Locate the cell with the specified text and output its (x, y) center coordinate. 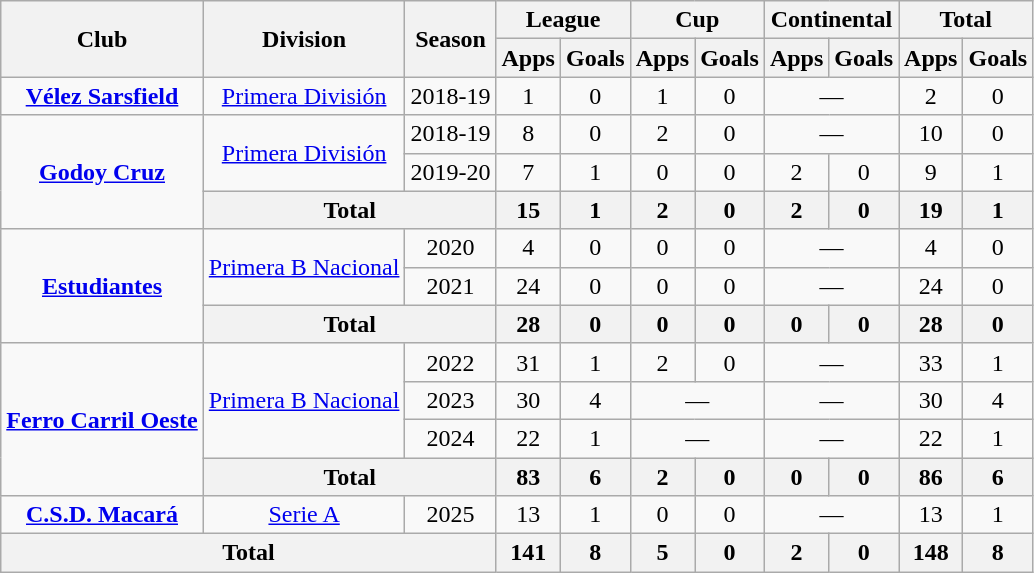
10 (931, 134)
2025 (450, 515)
19 (931, 210)
Estudiantes (102, 286)
2020 (450, 248)
2019-20 (450, 172)
86 (931, 477)
7 (528, 172)
2023 (450, 400)
Season (450, 39)
141 (528, 553)
9 (931, 172)
Ferro Carril Oeste (102, 419)
33 (931, 362)
83 (528, 477)
C.S.D. Macará (102, 515)
2022 (450, 362)
League (563, 20)
5 (662, 553)
Serie A (304, 515)
Cup (697, 20)
2021 (450, 286)
148 (931, 553)
Godoy Cruz (102, 172)
31 (528, 362)
Vélez Sarsfield (102, 96)
Division (304, 39)
15 (528, 210)
2024 (450, 438)
Continental (831, 20)
Club (102, 39)
